Capture the cell that displays the provided text and extract its (X, Y) central coordinate. 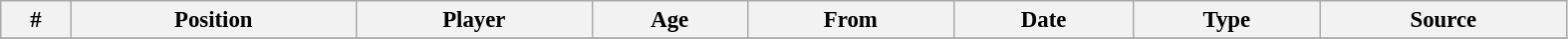
Type (1227, 20)
Source (1443, 20)
Date (1044, 20)
Player (474, 20)
# (36, 20)
Position (213, 20)
From (851, 20)
Age (669, 20)
